Find where the given text appears and provide that cell's center as [x, y] coordinate. 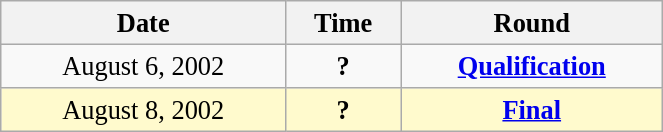
Final [532, 109]
Date [144, 22]
Round [532, 22]
August 6, 2002 [144, 66]
Qualification [532, 66]
August 8, 2002 [144, 109]
Time [344, 22]
